Output the [X, Y] coordinate of the center of the cell containing the given text.  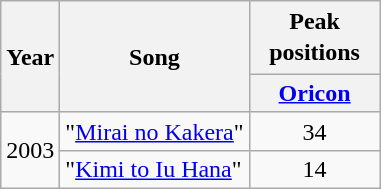
"Kimi to Iu Hana" [154, 169]
"Mirai no Kakera" [154, 131]
Peak positions [314, 38]
Oricon [314, 93]
34 [314, 131]
14 [314, 169]
Year [30, 57]
Song [154, 57]
2003 [30, 150]
